Scan for the cell matching the given text and deliver its [x, y] coordinate at center. 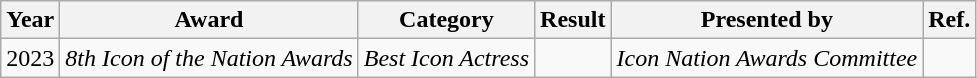
Best Icon Actress [446, 58]
Presented by [767, 20]
Award [209, 20]
Result [573, 20]
8th Icon of the Nation Awards [209, 58]
2023 [30, 58]
Ref. [950, 20]
Category [446, 20]
Year [30, 20]
Icon Nation Awards Committee [767, 58]
